Return [X, Y] of the center of cell containing provided text 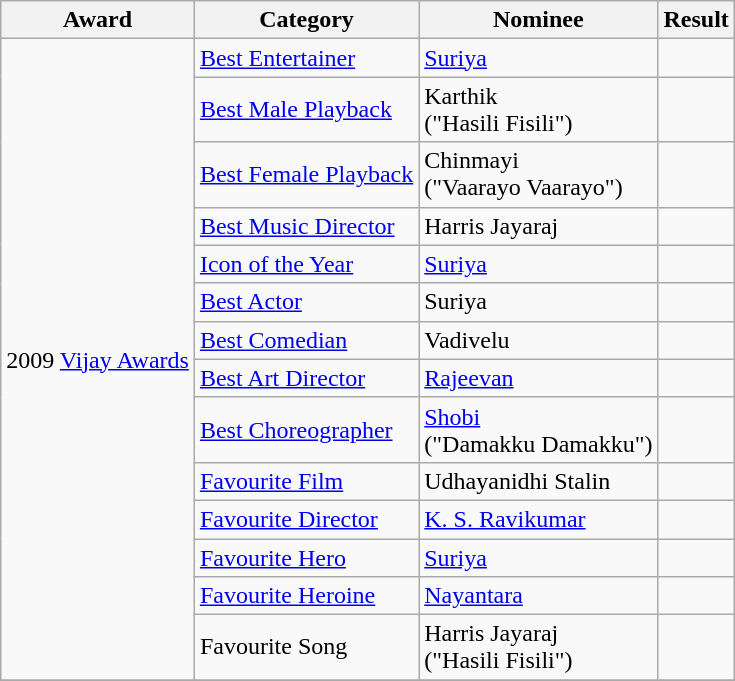
Karthik("Hasili Fisili") [538, 110]
Best Art Director [306, 378]
Rajeevan [538, 378]
Favourite Film [306, 481]
Best Comedian [306, 340]
Favourite Director [306, 519]
Icon of the Year [306, 264]
2009 Vijay Awards [98, 360]
K. S. Ravikumar [538, 519]
Result [696, 20]
Favourite Hero [306, 557]
Favourite Song [306, 648]
Chinmayi("Vaarayo Vaarayo") [538, 174]
Award [98, 20]
Best Actor [306, 302]
Best Choreographer [306, 430]
Nominee [538, 20]
Shobi("Damakku Damakku") [538, 430]
Best Female Playback [306, 174]
Best Male Playback [306, 110]
Nayantara [538, 596]
Harris Jayaraj [538, 226]
Best Entertainer [306, 58]
Udhayanidhi Stalin [538, 481]
Harris Jayaraj("Hasili Fisili") [538, 648]
Category [306, 20]
Favourite Heroine [306, 596]
Vadivelu [538, 340]
Best Music Director [306, 226]
